Capture the cell that displays the provided text and extract its [x, y] central coordinate. 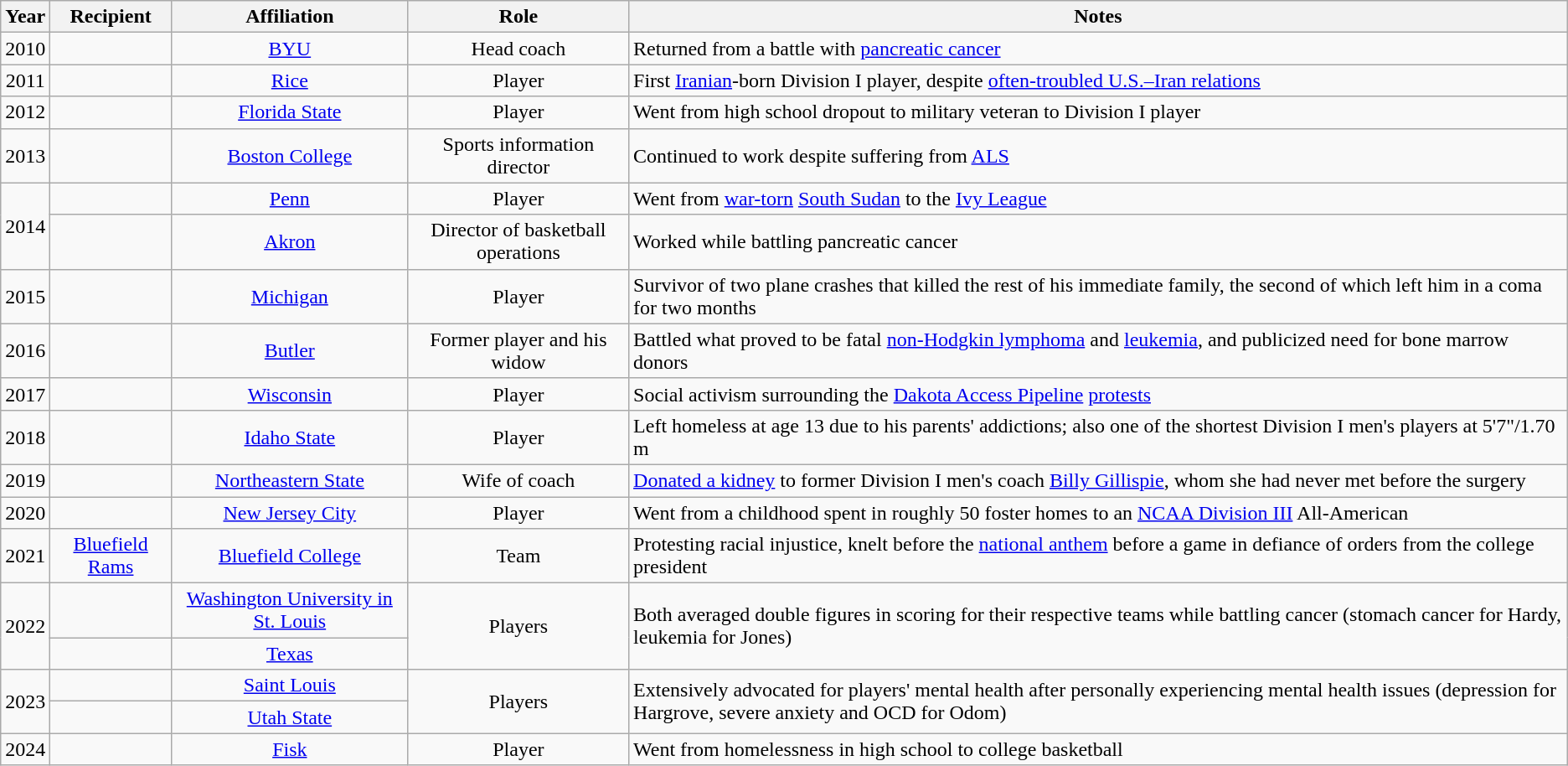
2013 [25, 156]
Affiliation [290, 17]
Bluefield Rams [111, 556]
New Jersey City [290, 512]
Saint Louis [290, 686]
Head coach [518, 49]
Returned from a battle with pancreatic cancer [1099, 49]
Michigan [290, 297]
Boston College [290, 156]
Went from homelessness in high school to college basketball [1099, 749]
Notes [1099, 17]
2015 [25, 297]
Sports information director [518, 156]
Recipient [111, 17]
Continued to work despite suffering from ALS [1099, 156]
2018 [25, 437]
2014 [25, 226]
2020 [25, 512]
2019 [25, 480]
BYU [290, 49]
2010 [25, 49]
2021 [25, 556]
First Iranian-born Division I player, despite often-troubled U.S.–Iran relations [1099, 80]
Idaho State [290, 437]
Rice [290, 80]
Year [25, 17]
Utah State [290, 717]
Went from a childhood spent in roughly 50 foster homes to an NCAA Division III All-American [1099, 512]
Director of basketball operations [518, 241]
Butler [290, 350]
Went from war-torn South Sudan to the Ivy League [1099, 199]
Wife of coach [518, 480]
Role [518, 17]
Florida State [290, 112]
Northeastern State [290, 480]
Wisconsin [290, 394]
Survivor of two plane crashes that killed the rest of his immediate family, the second of which left him in a coma for two months [1099, 297]
Both averaged double figures in scoring for their respective teams while battling cancer (stomach cancer for Hardy, leukemia for Jones) [1099, 627]
2011 [25, 80]
2023 [25, 701]
2022 [25, 627]
Fisk [290, 749]
Penn [290, 199]
Akron [290, 241]
2024 [25, 749]
Went from high school dropout to military veteran to Division I player [1099, 112]
Donated a kidney to former Division I men's coach Billy Gillispie, whom she had never met before the surgery [1099, 480]
Social activism surrounding the Dakota Access Pipeline protests [1099, 394]
Texas [290, 654]
Left homeless at age 13 due to his parents' addictions; also one of the shortest Division I men's players at 5'7"/1.70 m [1099, 437]
Washington University in St. Louis [290, 610]
Team [518, 556]
2012 [25, 112]
2016 [25, 350]
Former player and his widow [518, 350]
Battled what proved to be fatal non-Hodgkin lymphoma and leukemia, and publicized need for bone marrow donors [1099, 350]
Protesting racial injustice, knelt before the national anthem before a game in defiance of orders from the college president [1099, 556]
Worked while battling pancreatic cancer [1099, 241]
Bluefield College [290, 556]
2017 [25, 394]
